Identify which cell holds the provided text, then report its [x, y] central coordinate. 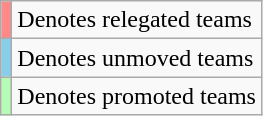
Denotes promoted teams [137, 96]
Denotes relegated teams [137, 20]
Denotes unmoved teams [137, 58]
